Capture the cell that displays the provided text and extract its (X, Y) central coordinate. 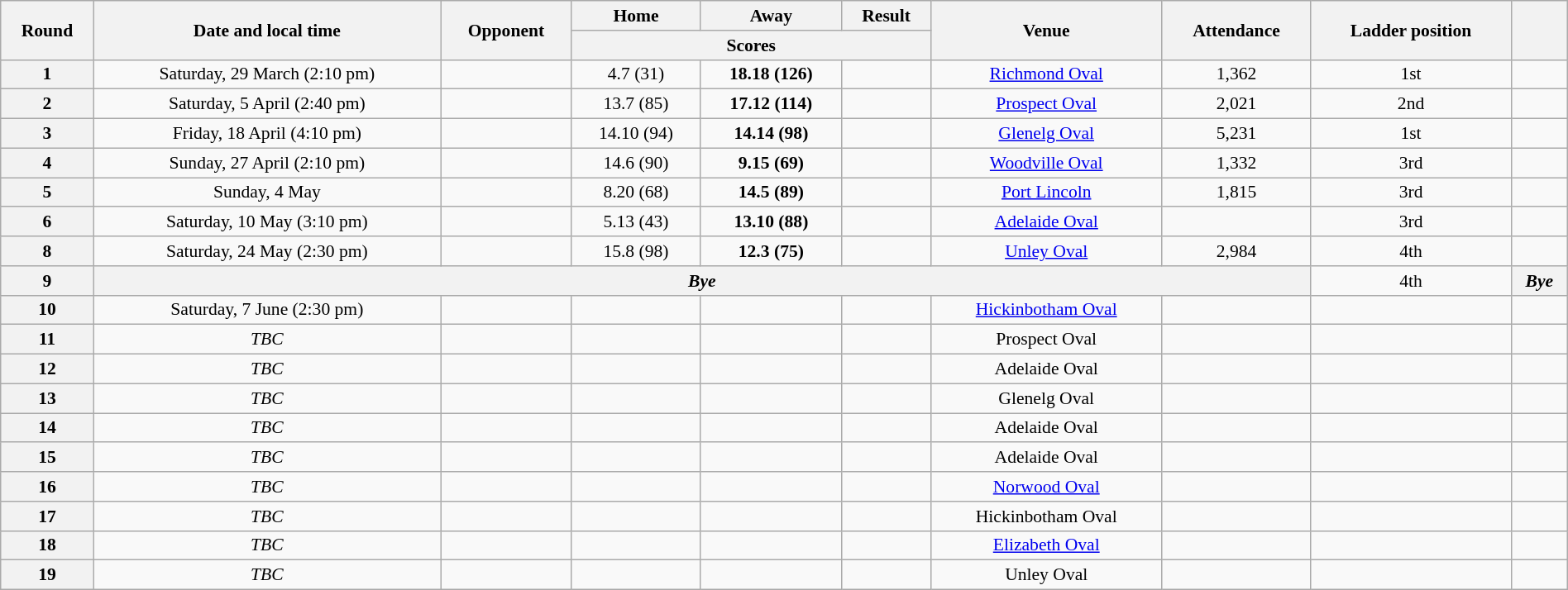
1,815 (1236, 193)
9.15 (69) (771, 163)
14.14 (98) (771, 134)
8 (47, 251)
Saturday, 5 April (2:40 pm) (266, 104)
12.3 (75) (771, 251)
19 (47, 575)
4 (47, 163)
11 (47, 340)
18 (47, 545)
Opponent (506, 30)
Date and local time (266, 30)
5,231 (1236, 134)
Away (771, 16)
12 (47, 369)
Sunday, 27 April (2:10 pm) (266, 163)
Result (887, 16)
Woodville Oval (1046, 163)
17 (47, 516)
14.5 (89) (771, 193)
13.10 (88) (771, 222)
13.7 (85) (635, 104)
15.8 (98) (635, 251)
Venue (1046, 30)
Round (47, 30)
18.18 (126) (771, 74)
Ladder position (1411, 30)
17.12 (114) (771, 104)
2nd (1411, 104)
Sunday, 4 May (266, 193)
Saturday, 10 May (3:10 pm) (266, 222)
Saturday, 24 May (2:30 pm) (266, 251)
14 (47, 428)
Richmond Oval (1046, 74)
4.7 (31) (635, 74)
Elizabeth Oval (1046, 545)
2,984 (1236, 251)
13 (47, 398)
Saturday, 29 March (2:10 pm) (266, 74)
Attendance (1236, 30)
10 (47, 310)
14.10 (94) (635, 134)
2,021 (1236, 104)
1 (47, 74)
15 (47, 458)
3 (47, 134)
1,362 (1236, 74)
1,332 (1236, 163)
5 (47, 193)
8.20 (68) (635, 193)
5.13 (43) (635, 222)
Friday, 18 April (4:10 pm) (266, 134)
Scores (751, 45)
6 (47, 222)
14.6 (90) (635, 163)
2 (47, 104)
Norwood Oval (1046, 487)
Port Lincoln (1046, 193)
16 (47, 487)
9 (47, 281)
Saturday, 7 June (2:30 pm) (266, 310)
Home (635, 16)
